Extract the [x, y] coordinate from the center of the cell holding the provided text.  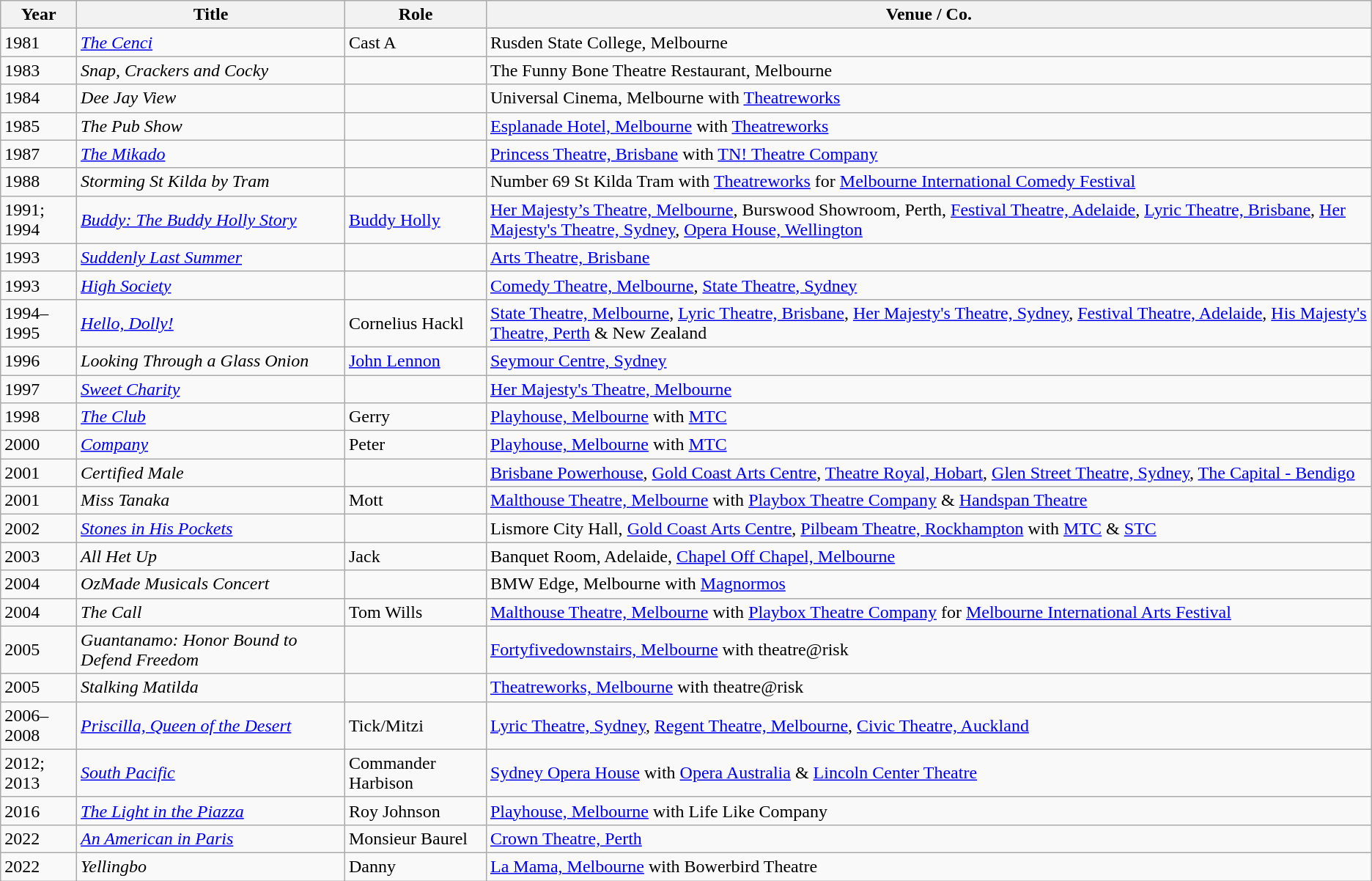
High Society [211, 285]
Monsieur Baurel [415, 838]
Lyric Theatre, Sydney, Regent Theatre, Melbourne, Civic Theatre, Auckland [929, 726]
Yellingbo [211, 866]
Tick/Mitzi [415, 726]
Princess Theatre, Brisbane with TN! Theatre Company [929, 154]
Theatreworks, Melbourne with theatre@risk [929, 688]
Gerry [415, 417]
Seymour Centre, Sydney [929, 361]
Snap, Crackers and Cocky [211, 70]
The Cenci [211, 43]
1998 [39, 417]
1985 [39, 126]
The Funny Bone Theatre Restaurant, Melbourne [929, 70]
Esplanade Hotel, Melbourne with Theatreworks [929, 126]
Universal Cinema, Melbourne with Theatreworks [929, 98]
OzMade Musicals Concert [211, 584]
2006–2008 [39, 726]
Role [415, 15]
Hello, Dolly! [211, 322]
John Lennon [415, 361]
South Pacific [211, 773]
2002 [39, 528]
Dee Jay View [211, 98]
The Light in the Piazza [211, 811]
Arts Theatre, Brisbane [929, 257]
Playhouse, Melbourne with Life Like Company [929, 811]
Year [39, 15]
2000 [39, 445]
Malthouse Theatre, Melbourne with Playbox Theatre Company & Handspan Theatre [929, 501]
Guantanamo: Honor Bound to Defend Freedom [211, 649]
Cornelius Hackl [415, 322]
Certified Male [211, 473]
Brisbane Powerhouse, Gold Coast Arts Centre, Theatre Royal, Hobart, Glen Street Theatre, Sydney, The Capital - Bendigo [929, 473]
Lismore City Hall, Gold Coast Arts Centre, Pilbeam Theatre, Rockhampton with MTC & STC [929, 528]
Crown Theatre, Perth [929, 838]
Priscilla, Queen of the Desert [211, 726]
1997 [39, 389]
Her Majesty's Theatre, Melbourne [929, 389]
Comedy Theatre, Melbourne, State Theatre, Sydney [929, 285]
Malthouse Theatre, Melbourne with Playbox Theatre Company for Melbourne International Arts Festival [929, 612]
Peter [415, 445]
The Pub Show [211, 126]
Sweet Charity [211, 389]
All Het Up [211, 556]
1987 [39, 154]
Fortyfivedownstairs, Melbourne with theatre@risk [929, 649]
Tom Wills [415, 612]
1988 [39, 182]
Stones in His Pockets [211, 528]
Company [211, 445]
2012; 2013 [39, 773]
Danny [415, 866]
Miss Tanaka [211, 501]
1984 [39, 98]
Stalking Matilda [211, 688]
Suddenly Last Summer [211, 257]
2016 [39, 811]
Looking Through a Glass Onion [211, 361]
Rusden State College, Melbourne [929, 43]
Commander Harbison [415, 773]
1991; 1994 [39, 220]
2003 [39, 556]
Storming St Kilda by Tram [211, 182]
The Club [211, 417]
La Mama, Melbourne with Bowerbird Theatre [929, 866]
Number 69 St Kilda Tram with Theatreworks for Melbourne International Comedy Festival [929, 182]
Jack [415, 556]
1983 [39, 70]
1981 [39, 43]
Buddy Holly [415, 220]
Roy Johnson [415, 811]
1994–1995 [39, 322]
Buddy: The Buddy Holly Story [211, 220]
Mott [415, 501]
Title [211, 15]
Sydney Opera House with Opera Australia & Lincoln Center Theatre [929, 773]
The Call [211, 612]
Venue / Co. [929, 15]
The Mikado [211, 154]
1996 [39, 361]
Banquet Room, Adelaide, Chapel Off Chapel, Melbourne [929, 556]
An American in Paris [211, 838]
BMW Edge, Melbourne with Magnormos [929, 584]
Cast A [415, 43]
